Pinpoint the cell where the given text exists, returning its (x, y) midpoint coordinate. 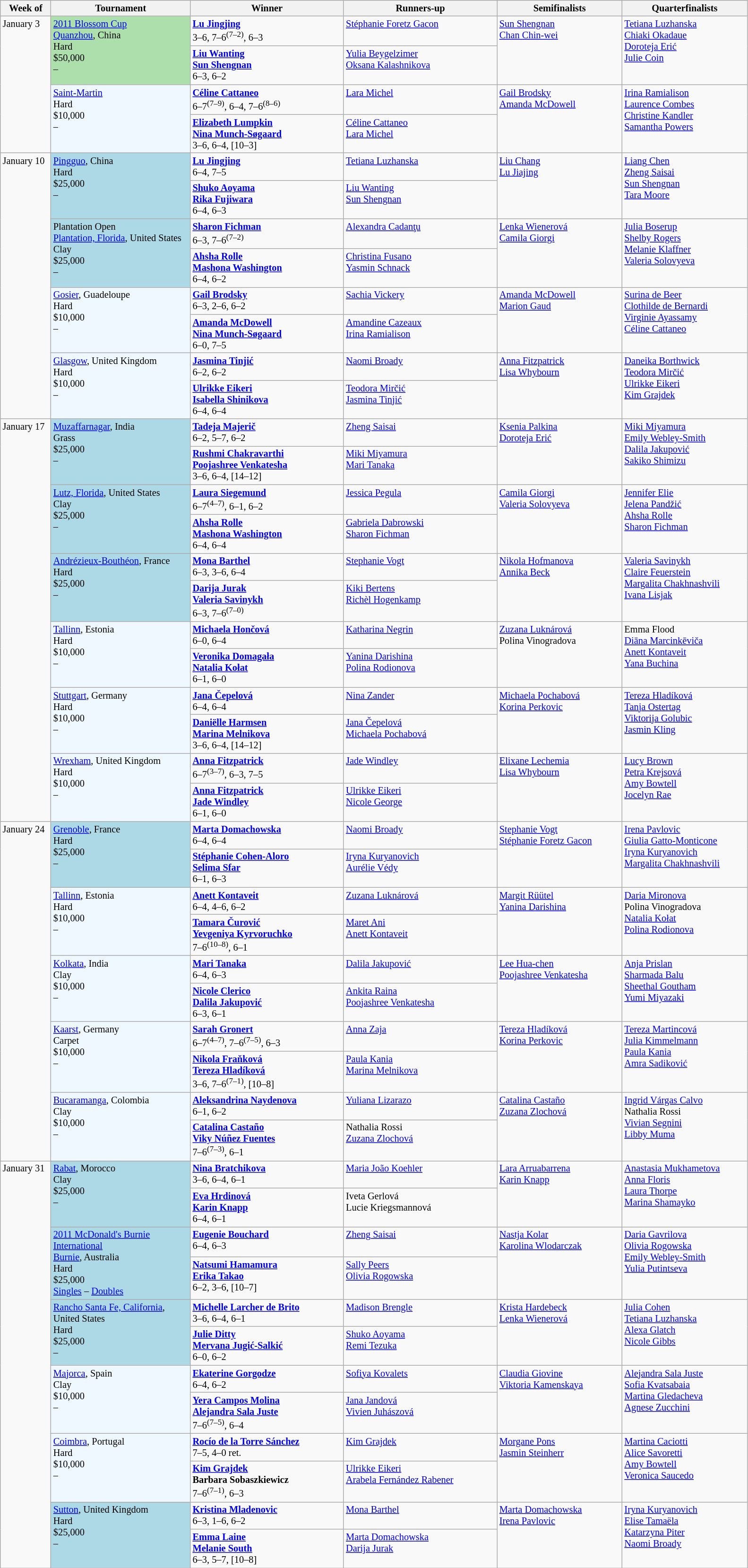
Week of (26, 8)
Sarah Gronert 6–7(4–7), 7–6(7–5), 6–3 (267, 1036)
Catalina Castaño Viky Núñez Fuentes 7–6(7–3), 6–1 (267, 1140)
Jana Čepelová 6–4, 6–4 (267, 701)
Miki Miyamura Mari Tanaka (421, 465)
Mona Barthel6–3, 3–6, 6–4 (267, 567)
Kim Grajdek (421, 1447)
2011 Blossom Cup Quanzhou, China Hard $50,000 – (121, 50)
Jana Čepelová Michaela Pochabová (421, 734)
Rabat, Morocco Clay $25,000 – (121, 1193)
Liu Wanting Sun Shengnan (421, 199)
Tournament (121, 8)
Alexandra Cadanţu (421, 234)
Muzaffarnagar, India Grass $25,000 – (121, 452)
Yuliana Lizarazo (421, 1106)
Liu Chang Lu Jiajing (559, 185)
2011 McDonald's Burnie International Burnie, Australia Hard $25,000 Singles – Doubles (121, 1263)
Eva Hrdinová Karin Knapp 6–4, 6–1 (267, 1207)
Christina Fusano Yasmin Schnack (421, 268)
Sutton, United Kingdom Hard $25,000 – (121, 1534)
Lutz, Florida, United States Clay $25,000 – (121, 519)
January 17 (26, 620)
Tetiana Luzhanska (421, 166)
Amandine Cazeaux Irina Ramialison (421, 334)
Miki Miyamura Emily Webley-Smith Dalila Jakupović Sakiko Shimizu (685, 452)
Elixane Lechemia Lisa Whybourn (559, 788)
Nicole Clerico Dalila Jakupović 6–3, 6–1 (267, 1002)
Gail Brodsky Amanda McDowell (559, 119)
Teodora Mirčić Jasmina Tinjić (421, 399)
Quarterfinalists (685, 8)
Catalina Castaño Zuzana Zlochová (559, 1127)
Ulrikke Eikeri Arabela Fernández Rabener (421, 1481)
Daniëlle Harmsen Marina Melnikova 3–6, 6–4, [14–12] (267, 734)
Ahsha Rolle Mashona Washington 6–4, 6–2 (267, 268)
Dalila Jakupović (421, 969)
Nikola Fraňková Tereza Hladíková 3–6, 7–6(7–1), [10–8] (267, 1072)
Pingguo, China Hard $25,000 – (121, 185)
Michaela Pochabová Korina Perkovic (559, 720)
Tamara Čurović Yevgeniya Kyrvoruchko 7–6(10–8), 6–1 (267, 935)
Bucaramanga, Colombia Clay $10,000 – (121, 1127)
Emma Flood Diāna Marcinkēviča Anett Kontaveit Yana Buchina (685, 654)
Coimbra, Portugal Hard $10,000 – (121, 1467)
Anna Fitzpatrick 6–7(3–7), 6–3, 7–5 (267, 768)
Lara Michel (421, 99)
Céline Cattaneo Lara Michel (421, 134)
Lara Arruabarrena Karin Knapp (559, 1193)
Alejandra Sala Juste Sofia Kvatsabaia Martina Gledacheva Agnese Zucchini (685, 1399)
Nikola Hofmanova Annika Beck (559, 587)
Lu Jingjing 6–4, 7–5 (267, 166)
Runners-up (421, 8)
Nina Zander (421, 701)
Valeria Savinykh Claire Feuerstein Margalita Chakhnashvili Ivana Lisjak (685, 587)
Kolkata, India Clay $10,000 – (121, 988)
Rushmi Chakravarthi Poojashree Venkatesha 3–6, 6–4, [14–12] (267, 465)
Liu Wanting Sun Shengnan 6–3, 6–2 (267, 65)
Stephanie Vogt Stéphanie Foretz Gacon (559, 855)
Jennifer Elie Jelena Pandžić Ahsha Rolle Sharon Fichman (685, 519)
Glasgow, United Kingdom Hard $10,000 – (121, 386)
Emma Laine Melanie South 6–3, 5–7, [10–8] (267, 1548)
Surina de Beer Clothilde de Bernardi Virginie Ayassamy Céline Cattaneo (685, 320)
Winner (267, 8)
Tereza Hladíková Korina Perkovic (559, 1057)
Julie Ditty Mervana Jugić-Salkić 6–0, 6–2 (267, 1346)
Daria Gavrilova Olivia Rogowska Emily Webley-Smith Yulia Putintseva (685, 1263)
Nina Bratchikova 3–6, 6–4, 6–1 (267, 1174)
Lee Hua-chen Poojashree Venkatesha (559, 988)
Irena Pavlovic Giulia Gatto-Monticone Iryna Kuryanovich Margalita Chakhnashvili (685, 855)
Anna Zaja (421, 1036)
Shuko Aoyama Rika Fujiwara 6–4, 6–3 (267, 199)
Sofiya Kovalets (421, 1379)
Jessica Pegula (421, 499)
Elizabeth Lumpkin Nina Munch-Søgaard 3–6, 6–4, [10–3] (267, 134)
Camila Giorgi Valeria Solovyeva (559, 519)
Kristina Mladenovic 6–3, 1–6, 6–2 (267, 1516)
Tadeja Majerič 6–2, 5–7, 6–2 (267, 433)
Céline Cattaneo 6–7(7–9), 6–4, 7–6(8–6) (267, 99)
Gosier, Guadeloupe Hard $10,000 – (121, 320)
Julia Cohen Tetiana Luzhanska Alexa Glatch Nicole Gibbs (685, 1332)
Ksenia Palkina Doroteja Erić (559, 452)
Yanina Darishina Polina Rodionova (421, 668)
Julia Boserup Shelby Rogers Melanie Klaffner Valeria Solovyeva (685, 253)
Michelle Larcher de Brito 3–6, 6–4, 6–1 (267, 1313)
Anja Prislan Sharmada Balu Sheethal Goutham Yumi Miyazaki (685, 988)
January 3 (26, 84)
Morgane Pons Jasmin Steinherr (559, 1467)
Sun Shengnan Chan Chin-wei (559, 50)
Mari Tanaka 6–4, 6–3 (267, 969)
Jana Jandová Vivien Juhászová (421, 1412)
Sharon Fichman 6–3, 7–6(7–2) (267, 234)
Martina Caciotti Alice Savoretti Amy Bowtell Veronica Saucedo (685, 1467)
Yulia Beygelzimer Oksana Kalashnikova (421, 65)
Kim Grajdek Barbara Sobaszkiewicz 7–6(7–1), 6–3 (267, 1481)
Lucy Brown Petra Krejsová Amy Bowtell Jocelyn Rae (685, 788)
Sally Peers Olivia Rogowska (421, 1278)
Saint-Martin Hard $10,000 – (121, 119)
Majorca, Spain Clay $10,000 – (121, 1399)
Iryna Kuryanovich Aurélie Védy (421, 868)
Amanda McDowell Marion Gaud (559, 320)
Anastasia Mukhametova Anna Floris Laura Thorpe Marina Shamayko (685, 1193)
January 10 (26, 286)
Margit Rüütel Yanina Darishina (559, 922)
Maret Ani Anett Kontaveit (421, 935)
Gail Brodsky 6–3, 2–6, 6–2 (267, 301)
Ulrikke Eikeri Isabella Shinikova 6–4, 6–4 (267, 399)
Ahsha Rolle Mashona Washington 6–4, 6–4 (267, 534)
Anett Kontaveit 6–4, 4–6, 6–2 (267, 901)
Katharina Negrin (421, 635)
Yera Campos Molina Alejandra Sala Juste 7–6(7–5), 6–4 (267, 1412)
Lenka Wienerová Camila Giorgi (559, 253)
Marta Domachowska Irena Pavlovic (559, 1534)
Eugenie Bouchard 6–4, 6–3 (267, 1242)
January 24 (26, 991)
Stephanie Vogt (421, 567)
Zuzana Luknárová (421, 901)
Ankita Raina Poojashree Venkatesha (421, 1002)
Semifinalists (559, 8)
Maria João Koehler (421, 1174)
Amanda McDowell Nina Munch-Søgaard 6–0, 7–5 (267, 334)
Kiki Bertens Richèl Hogenkamp (421, 600)
Plantation Open Plantation, Florida, United States Clay $25,000 – (121, 253)
Sachia Vickery (421, 301)
Jade Windley (421, 768)
Mona Barthel (421, 1516)
Ekaterine Gorgodze 6–4, 6–2 (267, 1379)
Iveta Gerlová Lucie Kriegsmannová (421, 1207)
Rocío de la Torre Sánchez 7–5, 4–0 ret. (267, 1447)
Tetiana Luzhanska Chiaki Okadaue Doroteja Erić Julie Coin (685, 50)
Aleksandrina Naydenova6–1, 6–2 (267, 1106)
January 31 (26, 1364)
Iryna Kuryanovich Elise Tamaëla Katarzyna Piter Naomi Broady (685, 1534)
Daneika Borthwick Teodora Mirčić Ulrikke Eikeri Kim Grajdek (685, 386)
Gabriela Dabrowski Sharon Fichman (421, 534)
Lu Jingjing 3–6, 7–6(7–2), 6–3 (267, 31)
Krista Hardebeck Lenka Wienerová (559, 1332)
Ingrid Várgas Calvo Nathalia Rossi Vivian Segnini Libby Muma (685, 1127)
Claudia Giovine Viktoria Kamenskaya (559, 1399)
Laura Siegemund 6–7(4–7), 6–1, 6–2 (267, 499)
Anna Fitzpatrick Jade Windley 6–1, 6–0 (267, 802)
Ulrikke Eikeri Nicole George (421, 802)
Michaela Hončová 6–0, 6–4 (267, 635)
Andrézieux-Bouthéon, France Hard $25,000 – (121, 587)
Liang Chen Zheng Saisai Sun Shengnan Tara Moore (685, 185)
Veronika Domagała Natalia Kołat 6–1, 6–0 (267, 668)
Nathalia Rossi Zuzana Zlochová (421, 1140)
Tereza Martincová Julia Kimmelmann Paula Kania Amra Sadiković (685, 1057)
Stéphanie Foretz Gacon (421, 31)
Stuttgart, Germany Hard $10,000 – (121, 720)
Wrexham, United Kingdom Hard $10,000 – (121, 788)
Madison Brengle (421, 1313)
Irina Ramialison Laurence Combes Christine Kandler Samantha Powers (685, 119)
Rancho Santa Fe, California, United States Hard $25,000 – (121, 1332)
Paula Kania Marina Melnikova (421, 1072)
Daria Mironova Polina Vinogradova Natalia Kołat Polina Rodionova (685, 922)
Grenoble, France Hard $25,000 – (121, 855)
Stéphanie Cohen-Aloro Selima Sfar 6–1, 6–3 (267, 868)
Kaarst, Germany Carpet $10,000 – (121, 1057)
Darija Jurak Valeria Savinykh 6–3, 7–6(7–0) (267, 600)
Marta Domachowska Darija Jurak (421, 1548)
Anna Fitzpatrick Lisa Whybourn (559, 386)
Jasmina Tinjić 6–2, 6–2 (267, 366)
Nastja Kolar Karolina Wlodarczak (559, 1263)
Shuko Aoyama Remi Tezuka (421, 1346)
Natsumi Hamamura Erika Takao 6–2, 3–6, [10–7] (267, 1278)
Marta Domachowska 6–4, 6–4 (267, 835)
Tereza Hladíková Tanja Ostertag Viktorija Golubic Jasmin Kling (685, 720)
Zuzana Luknárová Polina Vinogradova (559, 654)
